Identify which cell holds the provided text, then report its [X, Y] central coordinate. 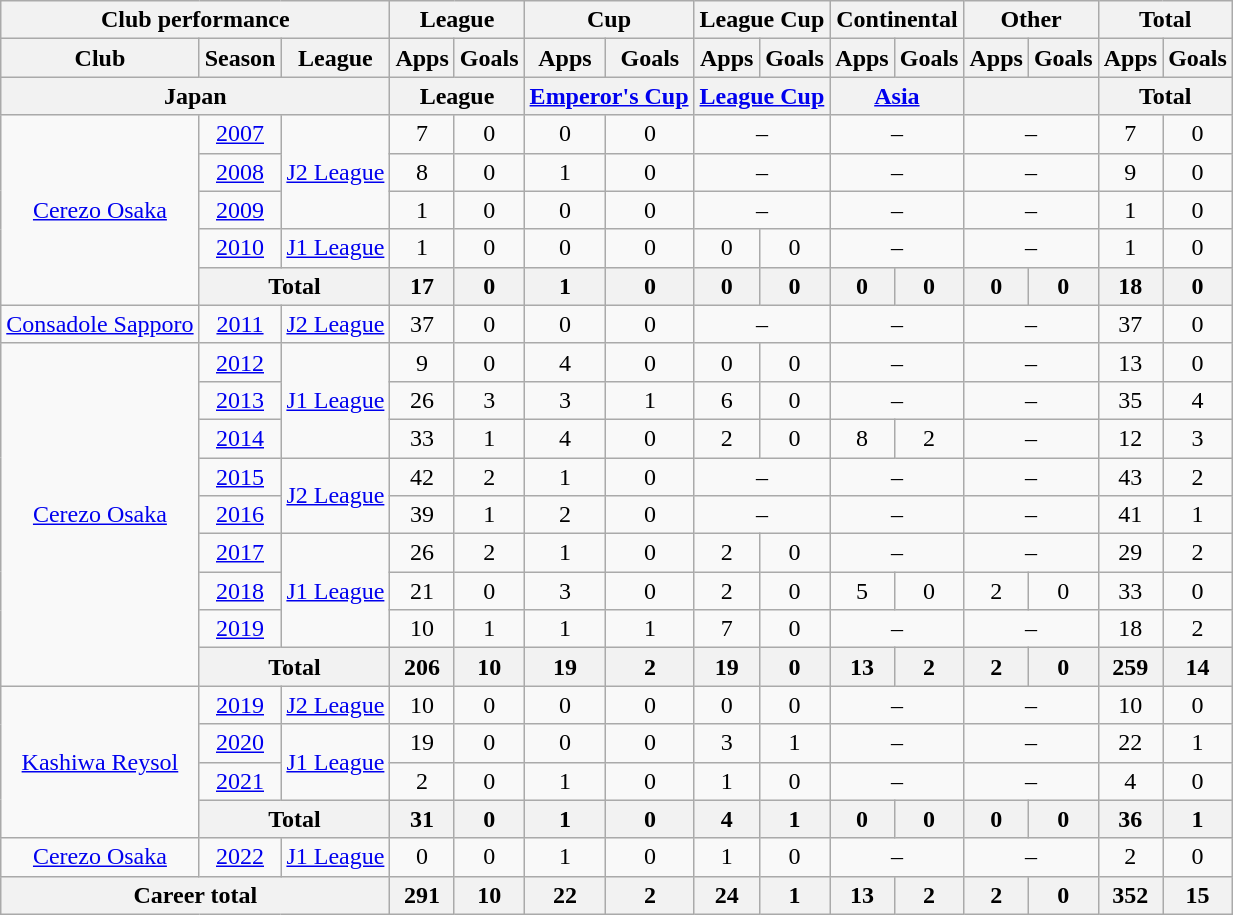
Continental [897, 20]
17 [422, 286]
24 [726, 895]
2009 [240, 210]
2015 [240, 477]
Career total [196, 895]
2017 [240, 553]
2022 [240, 857]
Club [100, 58]
291 [422, 895]
Kashiwa Reysol [100, 762]
15 [1198, 895]
36 [1130, 819]
6 [726, 400]
352 [1130, 895]
2018 [240, 591]
5 [862, 591]
2016 [240, 515]
2021 [240, 781]
2012 [240, 362]
Japan [196, 96]
2011 [240, 324]
2007 [240, 134]
41 [1130, 515]
Consadole Sapporo [100, 324]
39 [422, 515]
2014 [240, 438]
206 [422, 667]
12 [1130, 438]
Cup [609, 20]
42 [422, 477]
Season [240, 58]
35 [1130, 400]
2008 [240, 172]
31 [422, 819]
29 [1130, 553]
43 [1130, 477]
Club performance [196, 20]
2010 [240, 248]
21 [422, 591]
2013 [240, 400]
Other [1031, 20]
2020 [240, 743]
Emperor's Cup [609, 96]
14 [1198, 667]
259 [1130, 667]
Asia [897, 96]
